Determine the (x, y) coordinate at the center of the cell enclosing the given text.  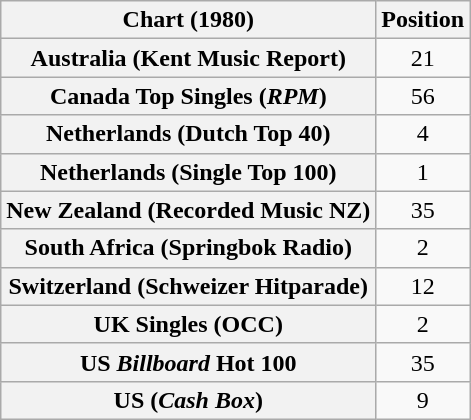
South Africa (Springbok Radio) (188, 248)
21 (423, 58)
4 (423, 134)
Chart (1980) (188, 20)
12 (423, 286)
Position (423, 20)
Australia (Kent Music Report) (188, 58)
9 (423, 400)
56 (423, 96)
UK Singles (OCC) (188, 324)
Netherlands (Single Top 100) (188, 172)
US Billboard Hot 100 (188, 362)
Canada Top Singles (RPM) (188, 96)
New Zealand (Recorded Music NZ) (188, 210)
Switzerland (Schweizer Hitparade) (188, 286)
1 (423, 172)
Netherlands (Dutch Top 40) (188, 134)
US (Cash Box) (188, 400)
